Pinpoint the cell where the given text exists, returning its (X, Y) midpoint coordinate. 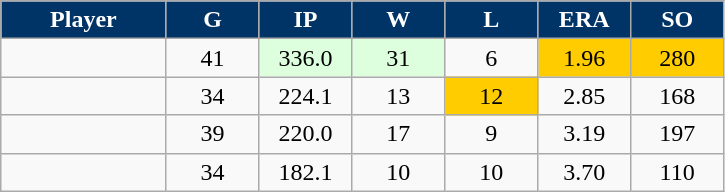
182.1 (306, 172)
SO (678, 20)
Player (84, 20)
1.96 (584, 58)
220.0 (306, 134)
197 (678, 134)
W (398, 20)
3.19 (584, 134)
31 (398, 58)
2.85 (584, 96)
336.0 (306, 58)
6 (492, 58)
ERA (584, 20)
17 (398, 134)
110 (678, 172)
IP (306, 20)
224.1 (306, 96)
41 (212, 58)
39 (212, 134)
3.70 (584, 172)
12 (492, 96)
13 (398, 96)
280 (678, 58)
168 (678, 96)
G (212, 20)
9 (492, 134)
L (492, 20)
